Provide the [x, y] coordinate of the cell's center where the given text is located.  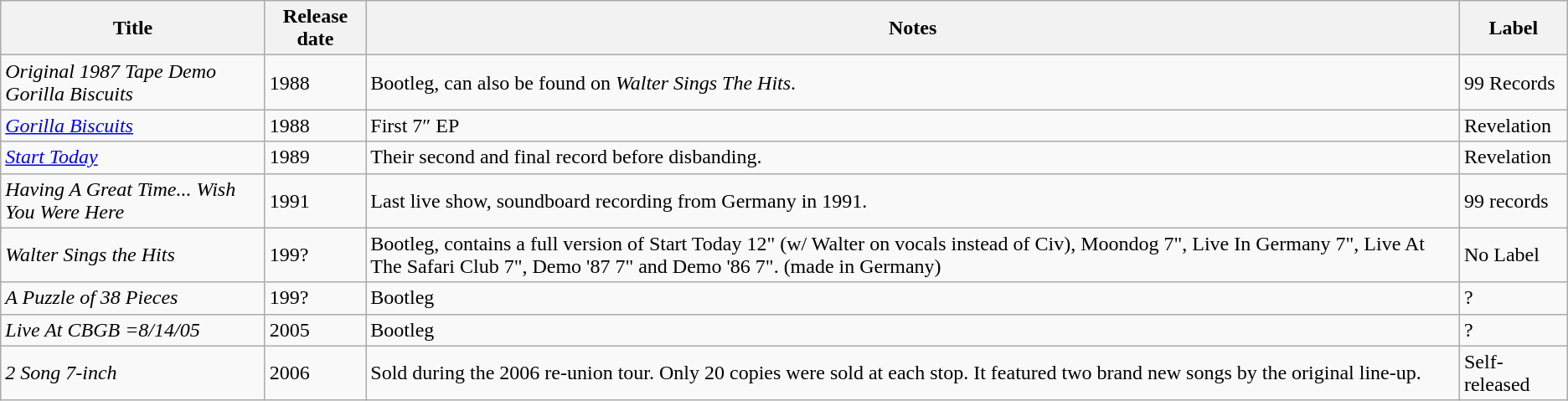
Having A Great Time... Wish You Were Here [132, 201]
Live At CBGB =8/14/05 [132, 330]
Last live show, soundboard recording from Germany in 1991. [913, 201]
99 records [1513, 201]
Notes [913, 28]
99 Records [1513, 82]
Sold during the 2006 re-union tour. Only 20 copies were sold at each stop. It featured two brand new songs by the original line-up. [913, 373]
Walter Sings the Hits [132, 254]
Release date [315, 28]
No Label [1513, 254]
First 7″ EP [913, 126]
Gorilla Biscuits [132, 126]
1989 [315, 157]
2 Song 7-inch [132, 373]
Their second and final record before disbanding. [913, 157]
Original 1987 Tape Demo Gorilla Biscuits [132, 82]
Self-released [1513, 373]
Start Today [132, 157]
Title [132, 28]
2005 [315, 330]
1991 [315, 201]
2006 [315, 373]
Label [1513, 28]
Bootleg, can also be found on Walter Sings The Hits. [913, 82]
A Puzzle of 38 Pieces [132, 298]
